Search for the cell housing the specified text and yield its [X, Y] center coordinate. 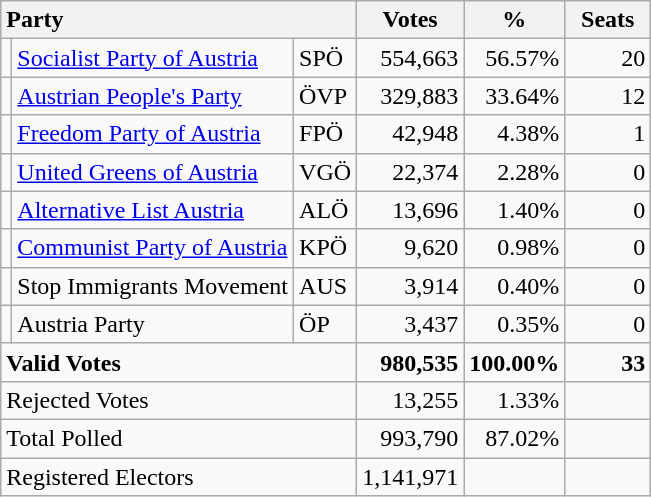
1,141,971 [410, 477]
ÖP [326, 324]
87.02% [514, 438]
AUS [326, 286]
2.28% [514, 172]
0.40% [514, 286]
Votes [410, 20]
Stop Immigrants Movement [153, 286]
KPÖ [326, 248]
42,948 [410, 134]
Communist Party of Austria [153, 248]
ALÖ [326, 210]
Austrian People's Party [153, 96]
20 [608, 58]
Registered Electors [179, 477]
Valid Votes [179, 362]
ÖVP [326, 96]
980,535 [410, 362]
Socialist Party of Austria [153, 58]
100.00% [514, 362]
3,914 [410, 286]
13,255 [410, 400]
Seats [608, 20]
9,620 [410, 248]
329,883 [410, 96]
4.38% [514, 134]
Austria Party [153, 324]
VGÖ [326, 172]
56.57% [514, 58]
Total Polled [179, 438]
3,437 [410, 324]
% [514, 20]
0.98% [514, 248]
United Greens of Austria [153, 172]
Rejected Votes [179, 400]
12 [608, 96]
33.64% [514, 96]
Freedom Party of Austria [153, 134]
22,374 [410, 172]
Alternative List Austria [153, 210]
33 [608, 362]
1 [608, 134]
993,790 [410, 438]
554,663 [410, 58]
SPÖ [326, 58]
13,696 [410, 210]
Party [179, 20]
0.35% [514, 324]
1.40% [514, 210]
1.33% [514, 400]
FPÖ [326, 134]
